From the cell containing the given text, extract its center point as (X, Y) coordinate. 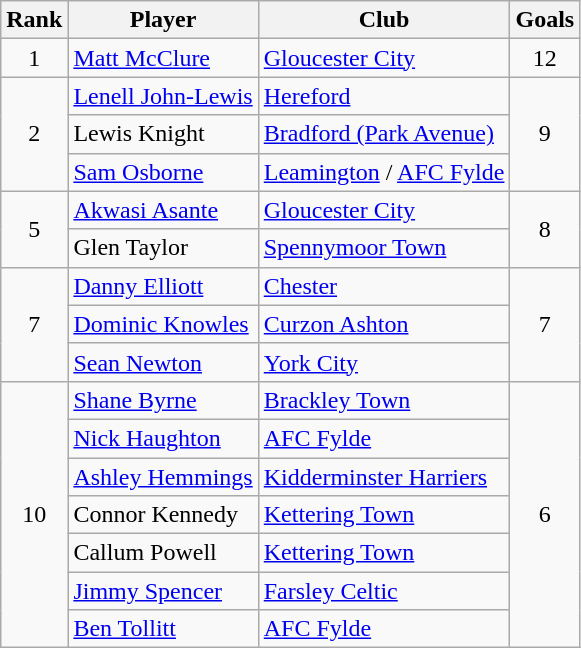
Spennymoor Town (384, 248)
York City (384, 362)
Matt McClure (163, 58)
2 (34, 134)
9 (545, 134)
Rank (34, 20)
Player (163, 20)
Glen Taylor (163, 248)
Kidderminster Harriers (384, 477)
Akwasi Asante (163, 210)
Hereford (384, 96)
5 (34, 229)
Bradford (Park Avenue) (384, 134)
Ben Tollitt (163, 629)
Goals (545, 20)
Farsley Celtic (384, 591)
6 (545, 514)
10 (34, 514)
Curzon Ashton (384, 324)
Lenell John-Lewis (163, 96)
Club (384, 20)
Lewis Knight (163, 134)
8 (545, 229)
Callum Powell (163, 553)
Brackley Town (384, 400)
Nick Haughton (163, 438)
Sean Newton (163, 362)
Connor Kennedy (163, 515)
Shane Byrne (163, 400)
Chester (384, 286)
Dominic Knowles (163, 324)
12 (545, 58)
Danny Elliott (163, 286)
1 (34, 58)
Sam Osborne (163, 172)
Jimmy Spencer (163, 591)
Leamington / AFC Fylde (384, 172)
Ashley Hemmings (163, 477)
